Find where the given text appears and provide that cell's center as [X, Y] coordinate. 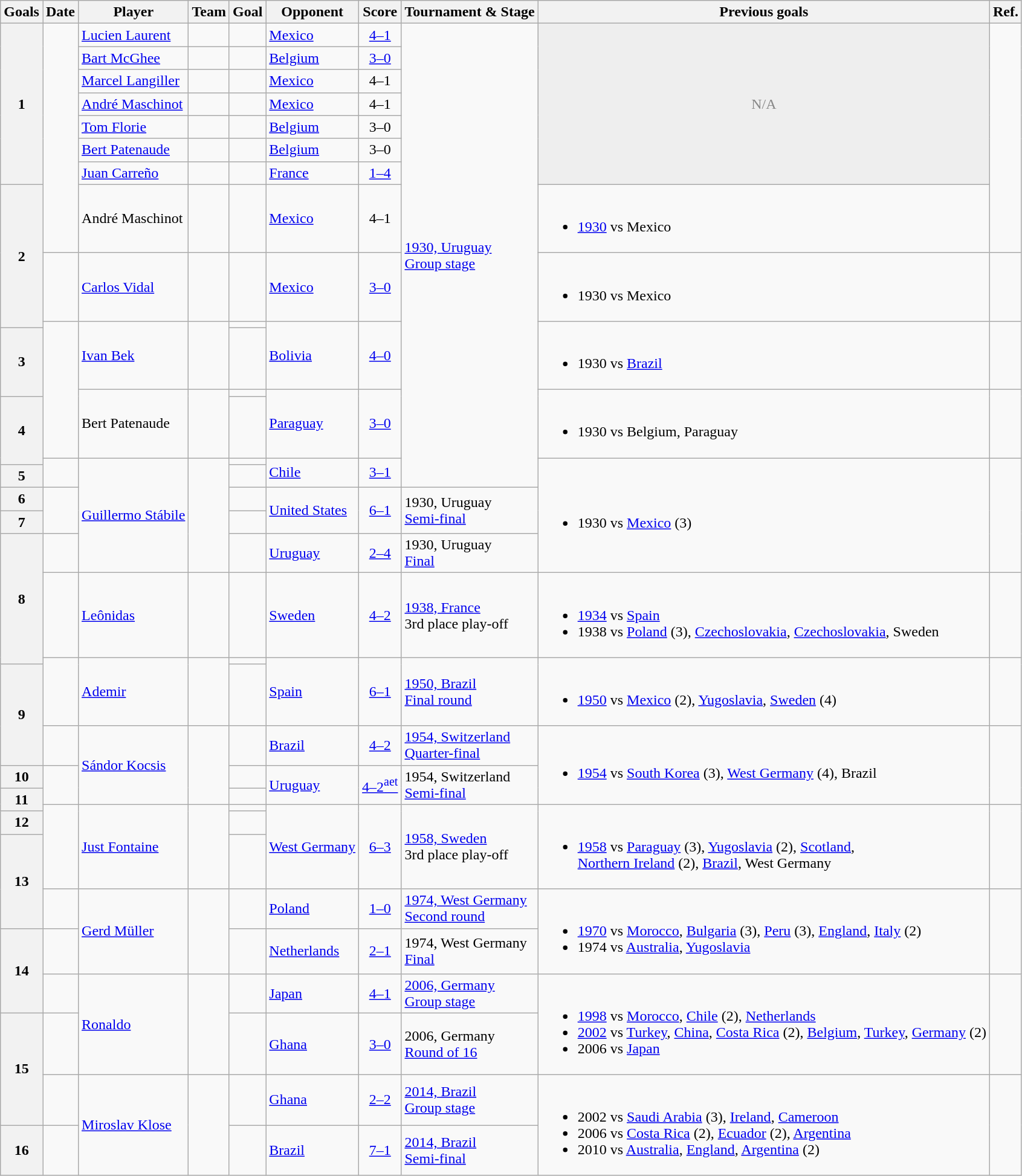
Miroslav Klose [134, 1125]
Goals [22, 12]
13 [22, 881]
2–2 [380, 1100]
United States [312, 511]
2006, Germany Round of 16 [470, 1044]
Poland [312, 909]
Japan [312, 993]
Paraguay [312, 423]
Bart McGhee [134, 58]
Lucien Laurent [134, 35]
Sándor Kocsis [134, 765]
1930 vs Belgium, Paraguay [764, 423]
Guillermo Stábile [134, 515]
1938, France 3rd place play-off [470, 615]
Score [380, 12]
Tournament & Stage [470, 12]
1 [22, 104]
2–4 [380, 554]
Player [134, 12]
Bolivia [312, 355]
1970 vs Morocco, Bulgaria (3), Peru (3), England, Italy (2)1974 vs Australia, Yugoslavia [764, 931]
Ademir [134, 691]
1934 vs Spain1938 vs Poland (3), Czechoslovakia, Czechoslovakia, Sweden [764, 615]
Chile [312, 473]
Marcel Langiller [134, 81]
Team [209, 12]
1954, Switzerland Quarter-final [470, 746]
4–0 [380, 355]
Goal [247, 12]
Opponent [312, 12]
1974, West Germany Final [470, 951]
Just Fontaine [134, 847]
6–3 [380, 847]
1930, Uruguay Group stage [470, 256]
Ivan Bek [134, 355]
3 [22, 361]
Ronaldo [134, 1024]
16 [22, 1151]
Sweden [312, 615]
1930 vs Brazil [764, 355]
1958, Sweden 3rd place play-off [470, 847]
6 [22, 499]
2–1 [380, 951]
N/A [764, 104]
Tom Florie [134, 127]
9 [22, 714]
7–1 [380, 1151]
Date [60, 12]
4–2aet [380, 784]
11 [22, 800]
2002 vs Saudi Arabia (3), Ireland, Cameroon2006 vs Costa Rica (2), Ecuador (2), Argentina2010 vs Australia, England, Argentina (2) [764, 1125]
1–4 [380, 173]
France [312, 173]
1930 vs Mexico (3) [764, 515]
2014, Brazil Group stage [470, 1100]
1930, Uruguay Final [470, 554]
10 [22, 777]
8 [22, 599]
1–0 [380, 909]
Carlos Vidal [134, 286]
12 [22, 822]
1958 vs Paraguay (3), Yugoslavia (2), Scotland,Northern Ireland (2), Brazil, West Germany [764, 847]
1974, West Germany Second round [470, 909]
Leônidas [134, 615]
Previous goals [764, 12]
14 [22, 971]
4 [22, 430]
1950 vs Mexico (2), Yugoslavia, Sweden (4) [764, 691]
1954 vs South Korea (3), West Germany (4), Brazil [764, 765]
1930, Uruguay Semi-final [470, 511]
5 [22, 476]
Spain [312, 691]
Netherlands [312, 951]
2 [22, 256]
7 [22, 522]
1950, Brazil Final round [470, 691]
1954, Switzerland Semi-final [470, 784]
3–1 [380, 473]
Ref. [1006, 12]
15 [22, 1069]
2006, Germany Group stage [470, 993]
Gerd Müller [134, 931]
2014, Brazil Semi-final [470, 1151]
West Germany [312, 847]
1998 vs Morocco, Chile (2), Netherlands2002 vs Turkey, China, Costa Rica (2), Belgium, Turkey, Germany (2)2006 vs Japan [764, 1024]
Juan Carreño [134, 173]
